Return [x, y] of the center of cell containing provided text 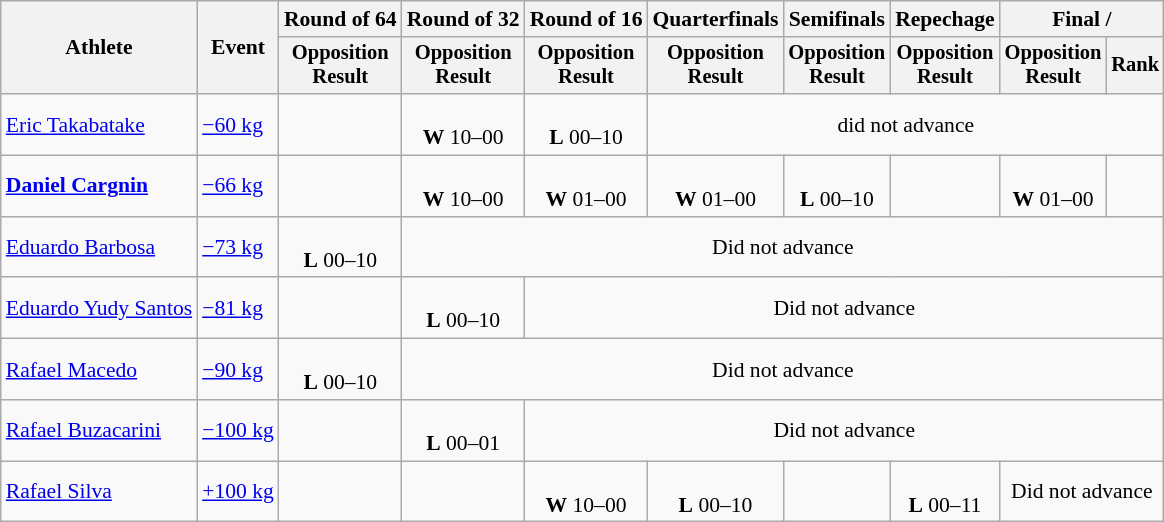
Rafael Macedo [99, 370]
Round of 32 [464, 19]
Repechage [945, 19]
Final / [1082, 19]
Rafael Buzacarini [99, 430]
Semifinals [838, 19]
−81 kg [238, 308]
Eduardo Barbosa [99, 248]
did not advance [905, 124]
−100 kg [238, 430]
Eduardo Yudy Santos [99, 308]
−73 kg [238, 248]
Round of 64 [340, 19]
L 00–01 [464, 430]
Round of 16 [586, 19]
Rank [1135, 66]
L 00–11 [945, 492]
Rafael Silva [99, 492]
Eric Takabatake [99, 124]
Event [238, 48]
Athlete [99, 48]
Daniel Cargnin [99, 186]
−66 kg [238, 186]
−90 kg [238, 370]
Quarterfinals [715, 19]
+100 kg [238, 492]
−60 kg [238, 124]
